Return the [X, Y] coordinate for the center point of the cell that contains the specified text.  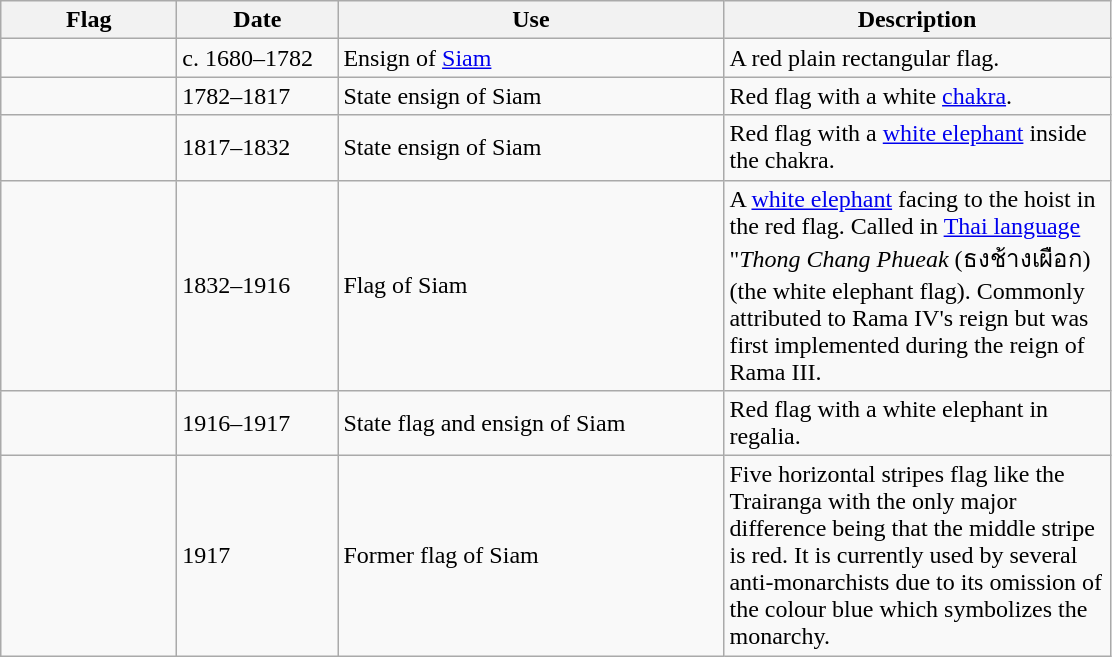
1817–1832 [258, 148]
Date [258, 20]
1832–1916 [258, 286]
Red flag with a white elephant inside the chakra. [917, 148]
State flag and ensign of Siam [531, 424]
A red plain rectangular flag. [917, 58]
Ensign of Siam [531, 58]
Flag of Siam [531, 286]
1917 [258, 556]
Description [917, 20]
1782–1817 [258, 96]
Red flag with a white elephant in regalia. [917, 424]
Use [531, 20]
Flag [89, 20]
Red flag with a white chakra. [917, 96]
1916–1917 [258, 424]
Former flag of Siam [531, 556]
c. 1680–1782 [258, 58]
